Capture the cell that displays the provided text and extract its (x, y) central coordinate. 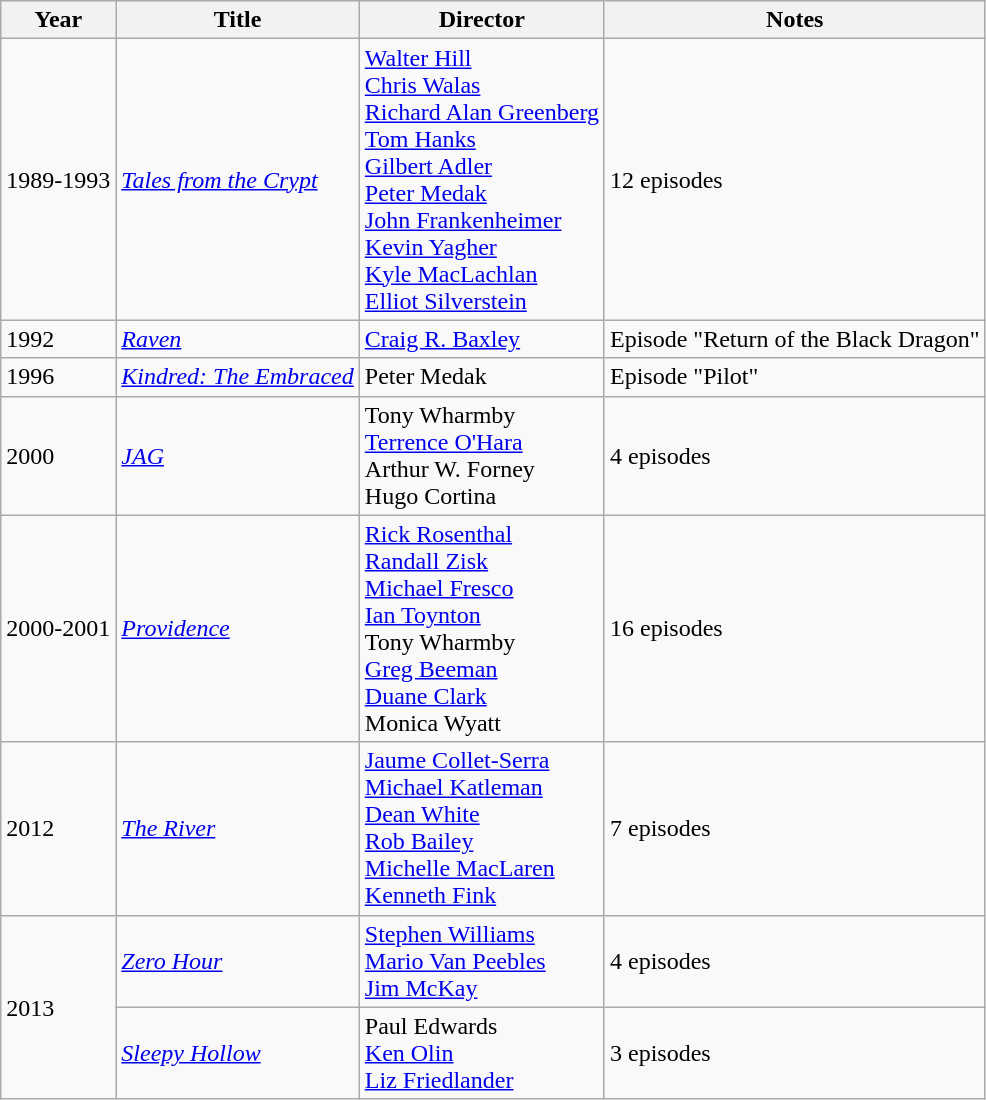
Episode "Pilot" (794, 377)
1996 (58, 377)
Notes (794, 20)
Kindred: The Embraced (238, 377)
Providence (238, 628)
1989-1993 (58, 180)
2000-2001 (58, 628)
2000 (58, 456)
Craig R. Baxley (482, 339)
Paul EdwardsKen OlinLiz Friedlander (482, 1053)
2012 (58, 828)
16 episodes (794, 628)
The River (238, 828)
Episode "Return of the Black Dragon" (794, 339)
Year (58, 20)
JAG (238, 456)
7 episodes (794, 828)
Peter Medak (482, 377)
Rick RosenthalRandall ZiskMichael FrescoIan ToyntonTony WharmbyGreg BeemanDuane ClarkMonica Wyatt (482, 628)
Director (482, 20)
Zero Hour (238, 961)
Tales from the Crypt (238, 180)
Sleepy Hollow (238, 1053)
Raven (238, 339)
Tony WharmbyTerrence O'HaraArthur W. ForneyHugo Cortina (482, 456)
Stephen WilliamsMario Van PeeblesJim McKay (482, 961)
Walter HillChris WalasRichard Alan GreenbergTom HanksGilbert AdlerPeter MedakJohn FrankenheimerKevin YagherKyle MacLachlanElliot Silverstein (482, 180)
12 episodes (794, 180)
2013 (58, 1007)
3 episodes (794, 1053)
Jaume Collet-SerraMichael KatlemanDean WhiteRob BaileyMichelle MacLarenKenneth Fink (482, 828)
1992 (58, 339)
Title (238, 20)
